Provide the (X, Y) coordinate of the cell's center where the given text is located.  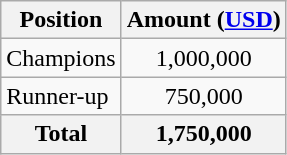
Total (61, 134)
Champions (61, 58)
1,000,000 (204, 58)
Position (61, 20)
Runner-up (61, 96)
1,750,000 (204, 134)
Amount (USD) (204, 20)
750,000 (204, 96)
